Extract the [X, Y] coordinate from the center of the cell holding the provided text.  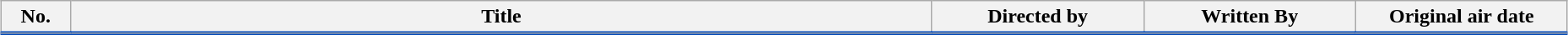
Title [501, 17]
Written By [1249, 17]
No. [35, 17]
Directed by [1038, 17]
Original air date [1462, 17]
